Capture the cell that displays the provided text and extract its (x, y) central coordinate. 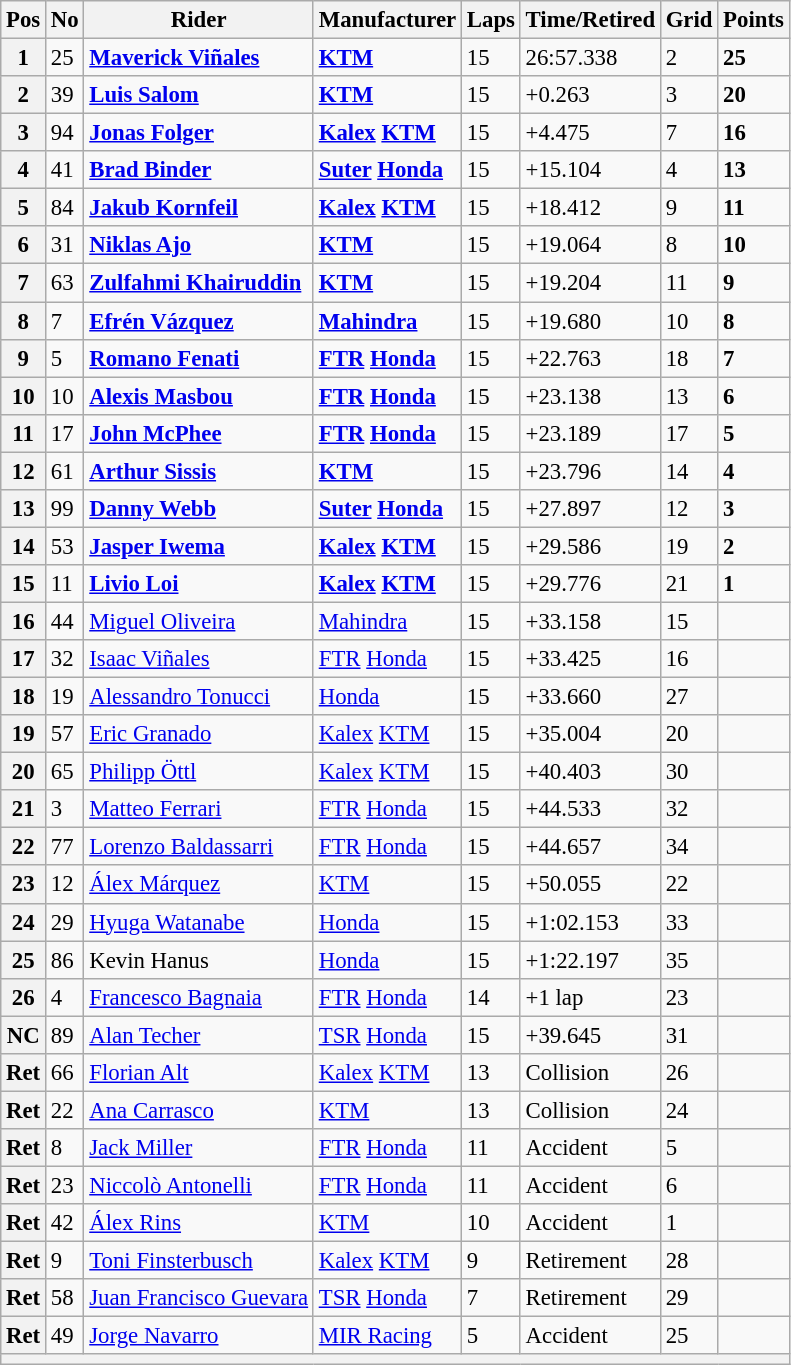
Pos (24, 20)
Philipp Öttl (198, 772)
Toni Finsterbusch (198, 1261)
+23.189 (590, 433)
Juan Francisco Guevara (198, 1298)
65 (65, 772)
42 (65, 1223)
Laps (492, 20)
27 (688, 697)
+27.897 (590, 509)
28 (688, 1261)
Niccolò Antonelli (198, 1185)
Arthur Sissis (198, 471)
66 (65, 1073)
58 (65, 1298)
+19.064 (590, 245)
34 (688, 847)
61 (65, 471)
Time/Retired (590, 20)
30 (688, 772)
Danny Webb (198, 509)
+39.645 (590, 1035)
Alan Techer (198, 1035)
Efrén Vázquez (198, 321)
Jakub Kornfeil (198, 208)
+4.475 (590, 133)
+33.158 (590, 621)
94 (65, 133)
+19.680 (590, 321)
Points (754, 20)
Florian Alt (198, 1073)
Matteo Ferrari (198, 809)
77 (65, 847)
+18.412 (590, 208)
Grid (688, 20)
+15.104 (590, 170)
+23.138 (590, 396)
Livio Loi (198, 584)
+50.055 (590, 885)
35 (688, 960)
Maverick Viñales (198, 58)
Romano Fenati (198, 358)
+23.796 (590, 471)
Alessandro Tonucci (198, 697)
33 (688, 922)
+1:02.153 (590, 922)
+40.403 (590, 772)
Hyuga Watanabe (198, 922)
Jack Miller (198, 1148)
Francesco Bagnaia (198, 997)
Ana Carrasco (198, 1110)
NC (24, 1035)
Alexis Masbou (198, 396)
63 (65, 283)
MIR Racing (387, 1336)
Rider (198, 20)
26:57.338 (590, 58)
+33.660 (590, 697)
Lorenzo Baldassarri (198, 847)
+29.776 (590, 584)
+1 lap (590, 997)
+1:22.197 (590, 960)
Isaac Viñales (198, 659)
41 (65, 170)
99 (65, 509)
+19.204 (590, 283)
49 (65, 1336)
53 (65, 546)
Jorge Navarro (198, 1336)
84 (65, 208)
39 (65, 95)
+22.763 (590, 358)
+0.263 (590, 95)
Luis Salom (198, 95)
89 (65, 1035)
Zulfahmi Khairuddin (198, 283)
John McPhee (198, 433)
No (65, 20)
+29.586 (590, 546)
+35.004 (590, 734)
86 (65, 960)
Brad Binder (198, 170)
Álex Márquez (198, 885)
57 (65, 734)
44 (65, 621)
Álex Rins (198, 1223)
Eric Granado (198, 734)
Jonas Folger (198, 133)
+44.657 (590, 847)
Miguel Oliveira (198, 621)
Niklas Ajo (198, 245)
Jasper Iwema (198, 546)
+33.425 (590, 659)
+44.533 (590, 809)
Manufacturer (387, 20)
Kevin Hanus (198, 960)
